Provide the (x, y) coordinate of the cell's center where the given text is located.  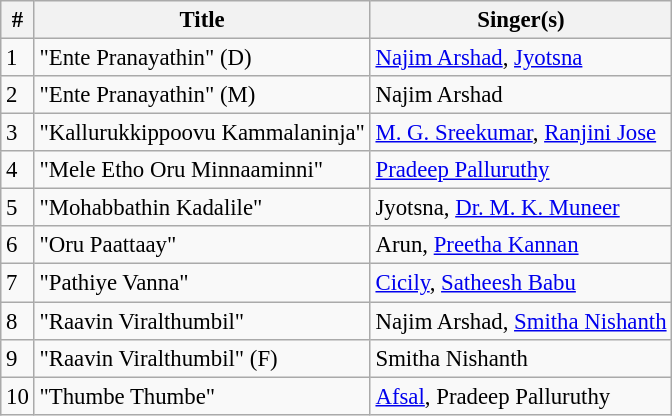
Najim Arshad (521, 95)
Singer(s) (521, 20)
7 (18, 283)
5 (18, 208)
Najim Arshad, Smitha Nishanth (521, 321)
"Raavin Viralthumbil" (202, 321)
Title (202, 20)
"Mohabbathin Kadalile" (202, 208)
Najim Arshad, Jyotsna (521, 58)
"Ente Pranayathin" (M) (202, 95)
3 (18, 133)
Smitha Nishanth (521, 358)
# (18, 20)
8 (18, 321)
6 (18, 245)
"Mele Etho Oru Minnaaminni" (202, 170)
"Ente Pranayathin" (D) (202, 58)
"Thumbe Thumbe" (202, 396)
Pradeep Palluruthy (521, 170)
"Pathiye Vanna" (202, 283)
Afsal, Pradeep Palluruthy (521, 396)
Cicily, Satheesh Babu (521, 283)
M. G. Sreekumar, Ranjini Jose (521, 133)
9 (18, 358)
"Raavin Viralthumbil" (F) (202, 358)
"Kallurukkippoovu Kammalaninja" (202, 133)
10 (18, 396)
"Oru Paattaay" (202, 245)
Jyotsna, Dr. M. K. Muneer (521, 208)
1 (18, 58)
Arun, Preetha Kannan (521, 245)
2 (18, 95)
4 (18, 170)
